Search for the cell housing the specified text and yield its (x, y) center coordinate. 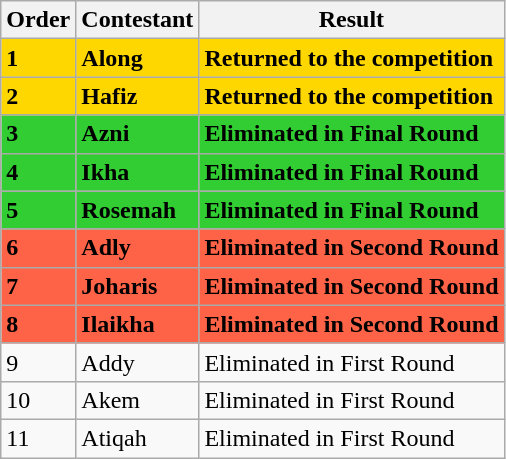
Adly (138, 248)
6 (38, 248)
7 (38, 286)
8 (38, 324)
9 (38, 362)
10 (38, 400)
2 (38, 96)
11 (38, 438)
Hafiz (138, 96)
Contestant (138, 20)
Result (352, 20)
Ilaikha (138, 324)
1 (38, 58)
Along (138, 58)
Addy (138, 362)
Akem (138, 400)
3 (38, 134)
5 (38, 210)
Azni (138, 134)
4 (38, 172)
Joharis (138, 286)
Atiqah (138, 438)
Ikha (138, 172)
Order (38, 20)
Rosemah (138, 210)
